Provide the (x, y) coordinate of the cell's center where the given text is located.  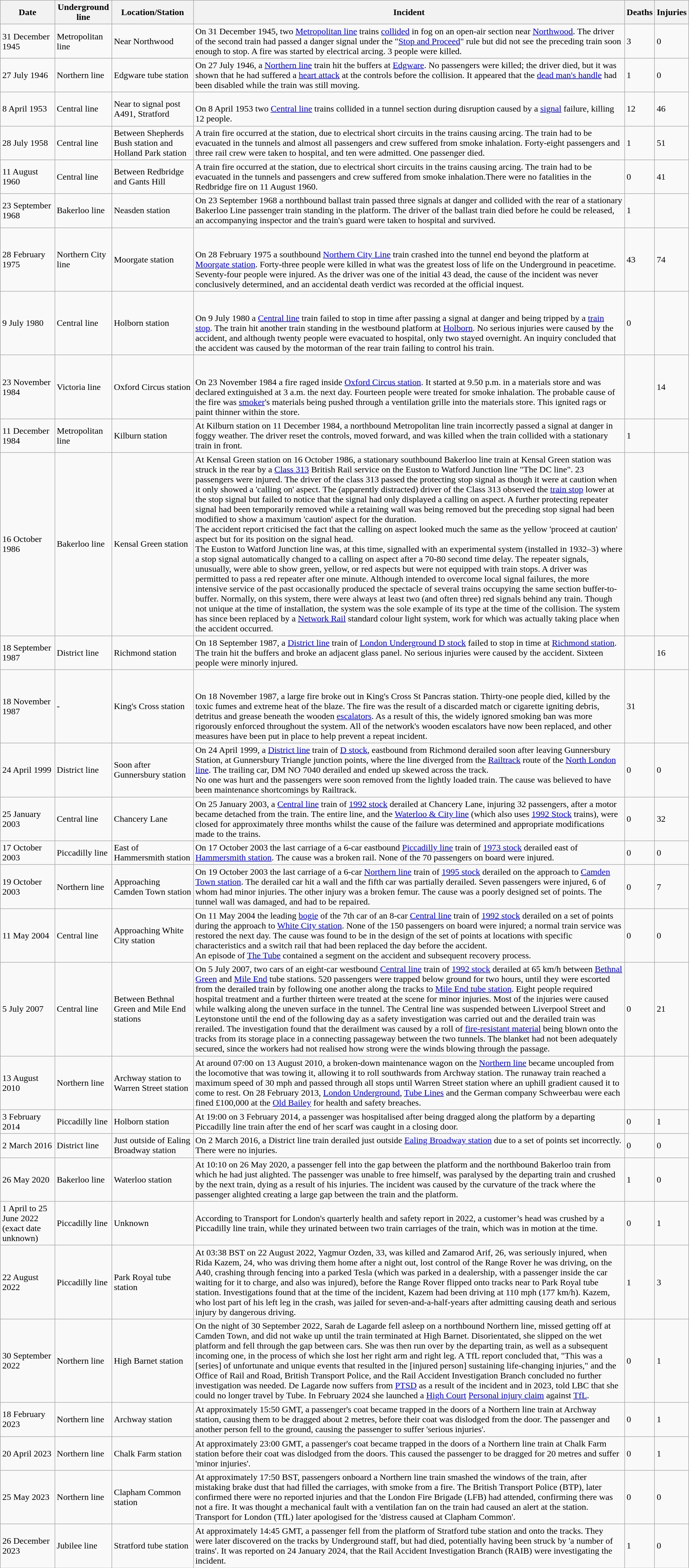
23 November 1984 (28, 387)
Kilburn station (152, 436)
25 January 2003 (28, 819)
32 (672, 819)
14 (672, 387)
- (83, 707)
King's Cross station (152, 707)
Waterloo station (152, 1180)
Just outside of Ealing Broadway station (152, 1146)
Clapham Common station (152, 1497)
Chalk Farm station (152, 1454)
On 8 April 1953 two Central line trains collided in a tunnel section during disruption caused by a signal failure, killing 12 people. (409, 109)
Between Shepherds Bush station and Holland Park station (152, 143)
18 February 2023 (28, 1419)
Oxford Circus station (152, 387)
11 December 1984 (28, 436)
Near to signal post A491, Stratford (152, 109)
9 July 1980 (28, 323)
26 December 2023 (28, 1546)
11 August 1960 (28, 177)
High Barnet station (152, 1361)
Archway station to Warren Street station (152, 1083)
28 February 1975 (28, 259)
31 (640, 707)
20 April 2023 (28, 1454)
21 (672, 1009)
Jubilee line (83, 1546)
Park Royal tube station (152, 1282)
Victoria line (83, 387)
18 November 1987 (28, 707)
51 (672, 143)
13 August 2010 (28, 1083)
3 February 2014 (28, 1121)
25 May 2023 (28, 1497)
Archway station (152, 1419)
Between Bethnal Green and Mile End stations (152, 1009)
27 July 1946 (28, 75)
8 April 1953 (28, 109)
2 March 2016 (28, 1146)
Between Redbridge and Gants Hill (152, 177)
18 September 1987 (28, 652)
24 April 1999 (28, 770)
46 (672, 109)
74 (672, 259)
Neasden station (152, 211)
31 December 1945 (28, 41)
5 July 2007 (28, 1009)
19 October 2003 (28, 887)
Stratford tube station (152, 1546)
17 October 2003 (28, 853)
26 May 2020 (28, 1180)
Soon after Gunnersbury station (152, 770)
16 October 1986 (28, 544)
7 (672, 887)
41 (672, 177)
Underground line (83, 13)
East of Hammersmith station (152, 853)
Date (28, 13)
Moorgate station (152, 259)
28 July 1958 (28, 143)
Deaths (640, 13)
Injuries (672, 13)
On 2 March 2016, a District line train derailed just outside Ealing Broadway station due to a set of points set incorrectly. There were no injuries. (409, 1146)
Near Northwood (152, 41)
43 (640, 259)
Edgware tube station (152, 75)
1 April to 25 June 2022 (exact date unknown) (28, 1223)
22 August 2022 (28, 1282)
11 May 2004 (28, 935)
Approaching White City station (152, 935)
23 September 1968 (28, 211)
Chancery Lane (152, 819)
Northern City line (83, 259)
30 September 2022 (28, 1361)
Approaching Camden Town station (152, 887)
Incident (409, 13)
Unknown (152, 1223)
Kensal Green station (152, 544)
16 (672, 652)
Location/Station (152, 13)
Richmond station (152, 652)
12 (640, 109)
